Scan for the cell matching the given text and deliver its (X, Y) coordinate at center. 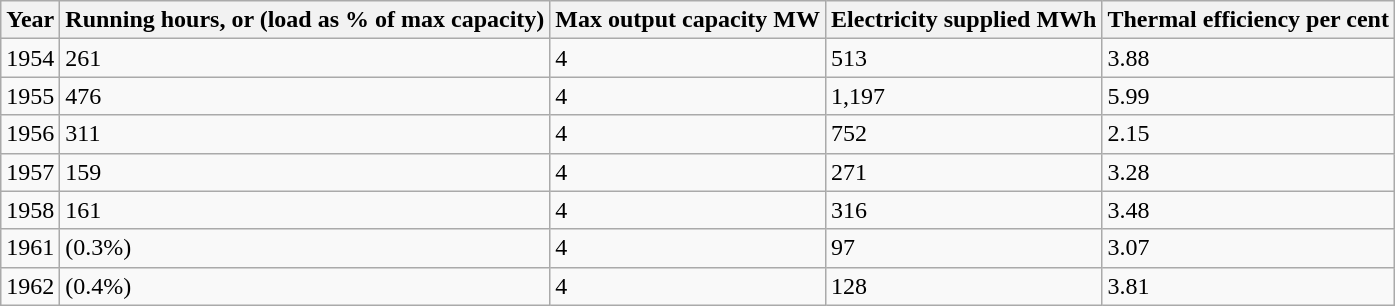
513 (964, 58)
(0.4%) (305, 286)
(0.3%) (305, 248)
1,197 (964, 96)
752 (964, 134)
311 (305, 134)
1956 (30, 134)
3.48 (1248, 210)
2.15 (1248, 134)
316 (964, 210)
5.99 (1248, 96)
3.88 (1248, 58)
476 (305, 96)
1954 (30, 58)
3.07 (1248, 248)
271 (964, 172)
128 (964, 286)
1958 (30, 210)
261 (305, 58)
3.81 (1248, 286)
Electricity supplied MWh (964, 20)
Year (30, 20)
1961 (30, 248)
Thermal efficiency per cent (1248, 20)
Max output capacity MW (688, 20)
97 (964, 248)
161 (305, 210)
1962 (30, 286)
159 (305, 172)
1955 (30, 96)
3.28 (1248, 172)
Running hours, or (load as % of max capacity) (305, 20)
1957 (30, 172)
